Detect which cell encompasses the target text, then output its (X, Y) center coordinate. 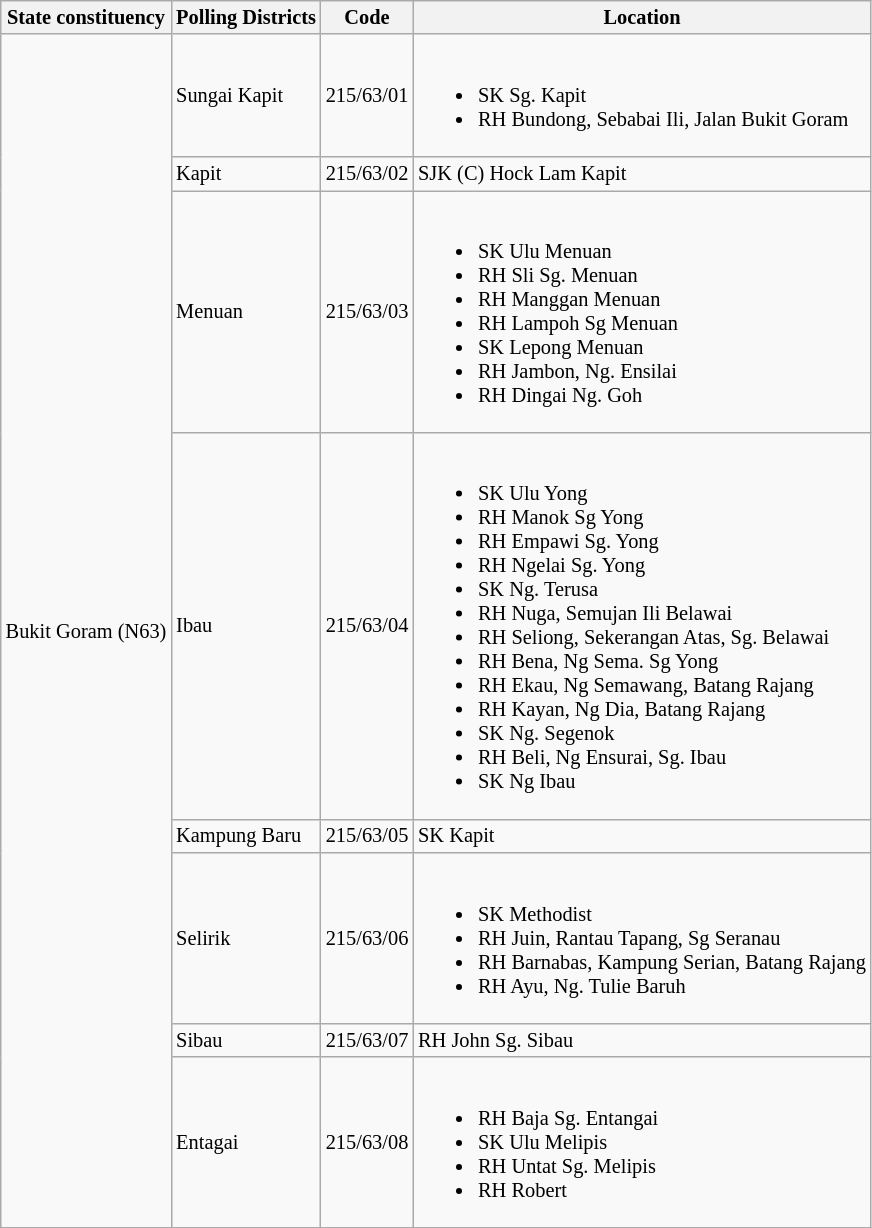
215/63/08 (367, 1142)
Polling Districts (246, 17)
215/63/02 (367, 173)
Location (642, 17)
Selirik (246, 938)
Kampung Baru (246, 836)
215/63/04 (367, 626)
Bukit Goram (N63) (86, 630)
Sungai Kapit (246, 95)
Menuan (246, 311)
Kapit (246, 173)
215/63/03 (367, 311)
Ibau (246, 626)
State constituency (86, 17)
215/63/07 (367, 1040)
SK Sg. KapitRH Bundong, Sebabai Ili, Jalan Bukit Goram (642, 95)
SK Kapit (642, 836)
SK MethodistRH Juin, Rantau Tapang, Sg SeranauRH Barnabas, Kampung Serian, Batang RajangRH Ayu, Ng. Tulie Baruh (642, 938)
Entagai (246, 1142)
215/63/06 (367, 938)
Code (367, 17)
SJK (C) Hock Lam Kapit (642, 173)
RH Baja Sg. EntangaiSK Ulu MelipisRH Untat Sg. MelipisRH Robert (642, 1142)
RH John Sg. Sibau (642, 1040)
215/63/01 (367, 95)
Sibau (246, 1040)
SK Ulu MenuanRH Sli Sg. MenuanRH Manggan MenuanRH Lampoh Sg MenuanSK Lepong MenuanRH Jambon, Ng. EnsilaiRH Dingai Ng. Goh (642, 311)
215/63/05 (367, 836)
